For the text-containing cell, return its midpoint in [X, Y] coordinate format. 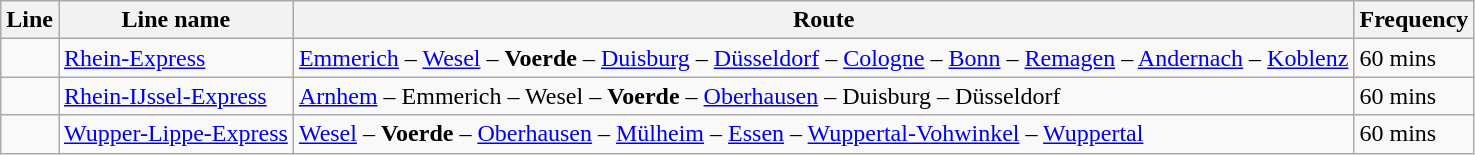
Rhein-IJssel-Express [176, 96]
Frequency [1414, 20]
Wesel – Voerde – Oberhausen – Mülheim – Essen – Wuppertal-Vohwinkel – Wuppertal [824, 134]
Emmerich – Wesel – Voerde – Duisburg – Düsseldorf – Cologne – Bonn – Remagen – Andernach – Koblenz [824, 58]
Arnhem – Emmerich – Wesel – Voerde – Oberhausen – Duisburg – Düsseldorf [824, 96]
Route [824, 20]
Wupper-Lippe-Express [176, 134]
Line [30, 20]
Rhein-Express [176, 58]
Line name [176, 20]
